Determine the [x, y] coordinate at the center of the cell enclosing the given text.  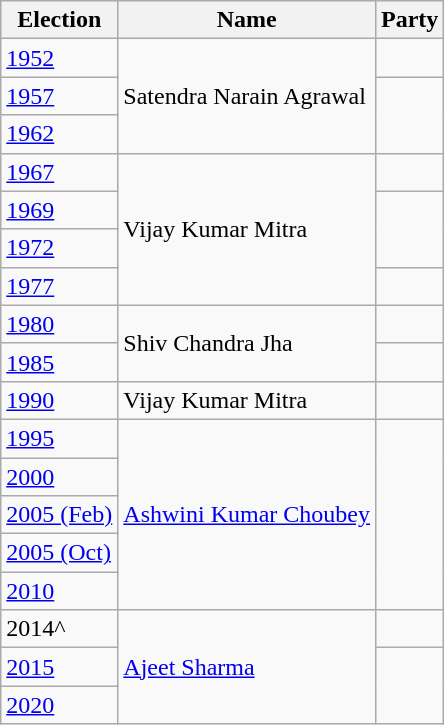
Ashwini Kumar Choubey [247, 514]
1977 [60, 286]
1969 [60, 210]
1972 [60, 248]
1967 [60, 172]
1957 [60, 96]
Shiv Chandra Jha [247, 343]
2010 [60, 591]
2005 (Feb) [60, 515]
2000 [60, 477]
2005 (Oct) [60, 553]
Name [247, 20]
1952 [60, 58]
1990 [60, 400]
1985 [60, 362]
2015 [60, 667]
2020 [60, 705]
1962 [60, 134]
Election [60, 20]
Party [410, 20]
Ajeet Sharma [247, 667]
Satendra Narain Agrawal [247, 96]
2014^ [60, 629]
1980 [60, 324]
1995 [60, 438]
